Determine the (x, y) coordinate at the center of the cell enclosing the given text.  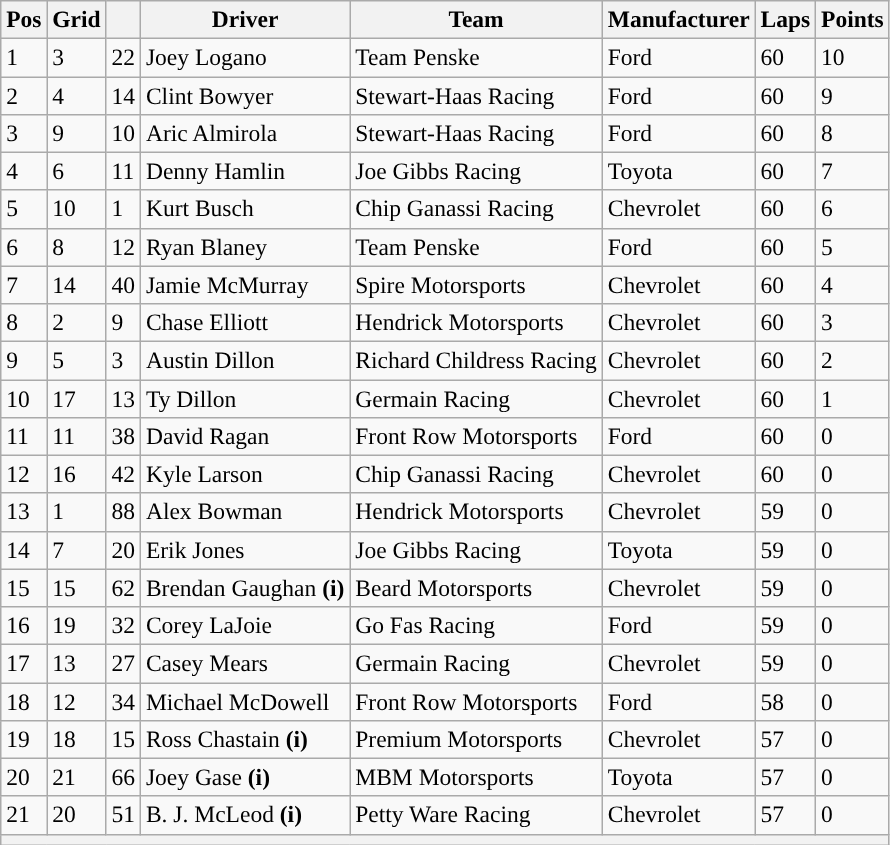
Driver (244, 19)
51 (123, 815)
22 (123, 57)
Aric Almirola (244, 133)
Ross Chastain (i) (244, 739)
Pos (24, 19)
58 (786, 701)
Denny Hamlin (244, 171)
27 (123, 663)
Jamie McMurray (244, 285)
66 (123, 777)
42 (123, 474)
Petty Ware Racing (476, 815)
Austin Dillon (244, 360)
Joey Logano (244, 57)
Premium Motorsports (476, 739)
B. J. McLeod (i) (244, 815)
Spire Motorsports (476, 285)
40 (123, 285)
Erik Jones (244, 550)
Beard Motorsports (476, 588)
Kyle Larson (244, 474)
MBM Motorsports (476, 777)
Michael McDowell (244, 701)
Ryan Blaney (244, 247)
Richard Childress Racing (476, 360)
Ty Dillon (244, 398)
Alex Bowman (244, 512)
Go Fas Racing (476, 625)
David Ragan (244, 436)
Joey Gase (i) (244, 777)
Team (476, 19)
Points (853, 19)
34 (123, 701)
Chase Elliott (244, 322)
32 (123, 625)
Grid (76, 19)
Laps (786, 19)
Corey LaJoie (244, 625)
88 (123, 512)
Brendan Gaughan (i) (244, 588)
Manufacturer (678, 19)
62 (123, 588)
38 (123, 436)
Kurt Busch (244, 209)
Casey Mears (244, 663)
Clint Bowyer (244, 95)
